Extract the (x, y) coordinate from the center of the cell holding the provided text.  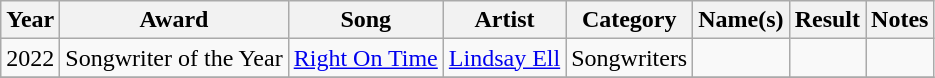
Song (366, 20)
Artist (504, 20)
2022 (30, 58)
Result (827, 20)
Award (174, 20)
Right On Time (366, 58)
Songwriters (630, 58)
Lindsay Ell (504, 58)
Category (630, 20)
Notes (900, 20)
Year (30, 20)
Name(s) (741, 20)
Songwriter of the Year (174, 58)
